Determine the [X, Y] coordinate at the center of the cell enclosing the given text.  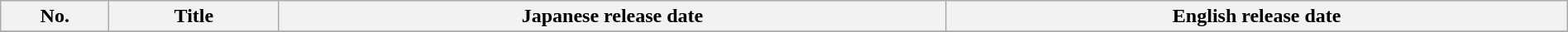
Title [194, 16]
No. [55, 16]
English release date [1257, 16]
Japanese release date [612, 16]
